Capture the cell that displays the provided text and extract its [x, y] central coordinate. 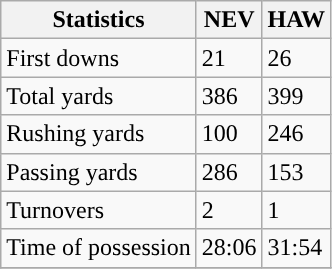
286 [229, 172]
HAW [296, 20]
1 [296, 210]
153 [296, 172]
Turnovers [99, 210]
100 [229, 134]
Rushing yards [99, 134]
31:54 [296, 248]
21 [229, 58]
Statistics [99, 20]
NEV [229, 20]
386 [229, 96]
399 [296, 96]
Passing yards [99, 172]
2 [229, 210]
26 [296, 58]
28:06 [229, 248]
Total yards [99, 96]
First downs [99, 58]
Time of possession [99, 248]
246 [296, 134]
